Scan for the cell matching the given text and deliver its [X, Y] coordinate at center. 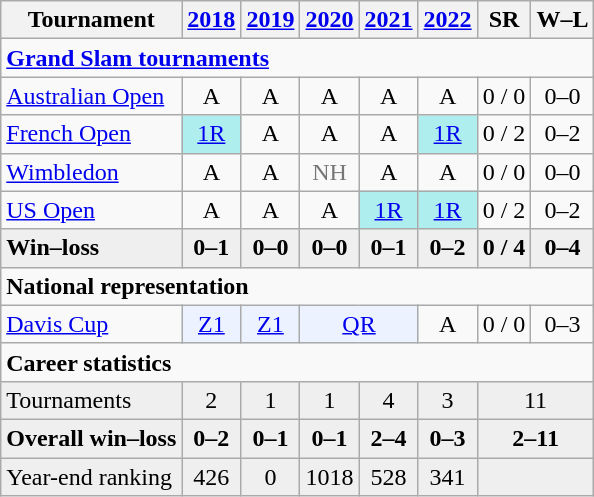
Tournaments [92, 400]
2–11 [536, 438]
NH [330, 172]
2022 [448, 20]
11 [536, 400]
US Open [92, 210]
2021 [388, 20]
Year-end ranking [92, 477]
Career statistics [298, 362]
528 [388, 477]
SR [504, 20]
0 / 4 [504, 248]
National representation [298, 286]
Davis Cup [92, 324]
Tournament [92, 20]
Australian Open [92, 96]
Win–loss [92, 248]
Overall win–loss [92, 438]
Wimbledon [92, 172]
0 [270, 477]
341 [448, 477]
426 [212, 477]
French Open [92, 134]
4 [388, 400]
W–L [562, 20]
2–4 [388, 438]
2 [212, 400]
3 [448, 400]
2020 [330, 20]
QR [359, 324]
2019 [270, 20]
1018 [330, 477]
2018 [212, 20]
0–4 [562, 248]
Grand Slam tournaments [298, 58]
